Search for the cell housing the specified text and yield its [X, Y] center coordinate. 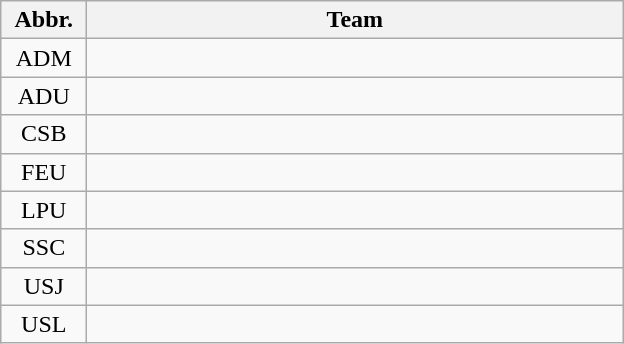
USJ [44, 286]
ADU [44, 96]
ADM [44, 58]
CSB [44, 134]
Team [355, 20]
FEU [44, 172]
USL [44, 324]
Abbr. [44, 20]
LPU [44, 210]
SSC [44, 248]
